Determine the [x, y] coordinate at the center of the cell enclosing the given text.  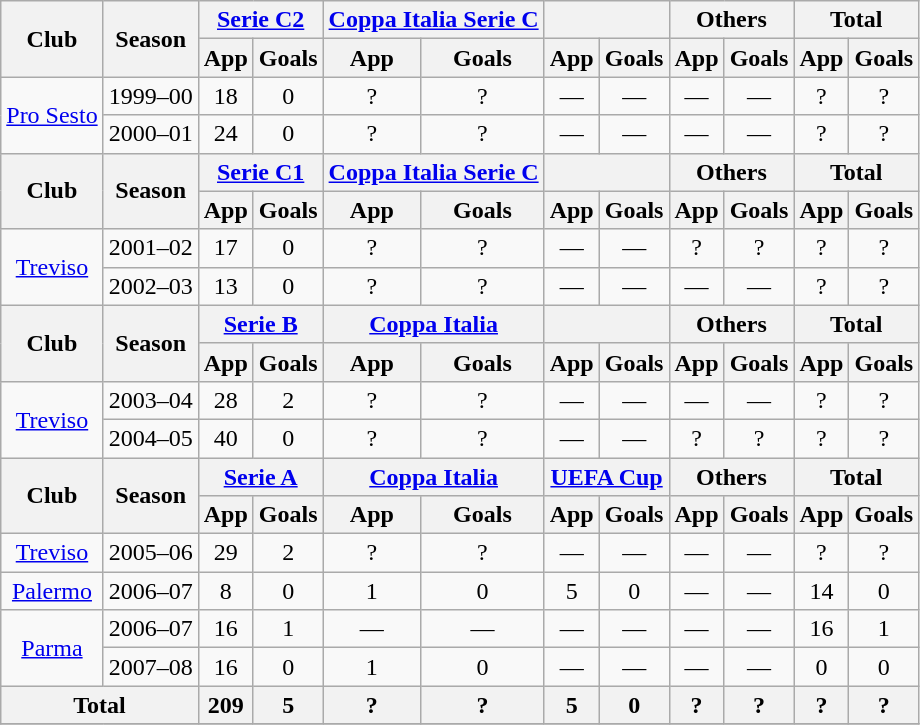
40 [226, 438]
Serie C1 [260, 172]
Pro Sesto [52, 115]
8 [226, 591]
UEFA Cup [606, 477]
Parma [52, 648]
2000–01 [150, 134]
17 [226, 248]
Serie A [260, 477]
2007–08 [150, 667]
2002–03 [150, 286]
29 [226, 553]
Serie C2 [260, 20]
28 [226, 400]
209 [226, 705]
1999–00 [150, 96]
24 [226, 134]
13 [226, 286]
2001–02 [150, 248]
14 [822, 591]
Palermo [52, 591]
18 [226, 96]
2005–06 [150, 553]
Serie B [260, 324]
2003–04 [150, 400]
2004–05 [150, 438]
